Locate the cell with the specified text and output its (x, y) center coordinate. 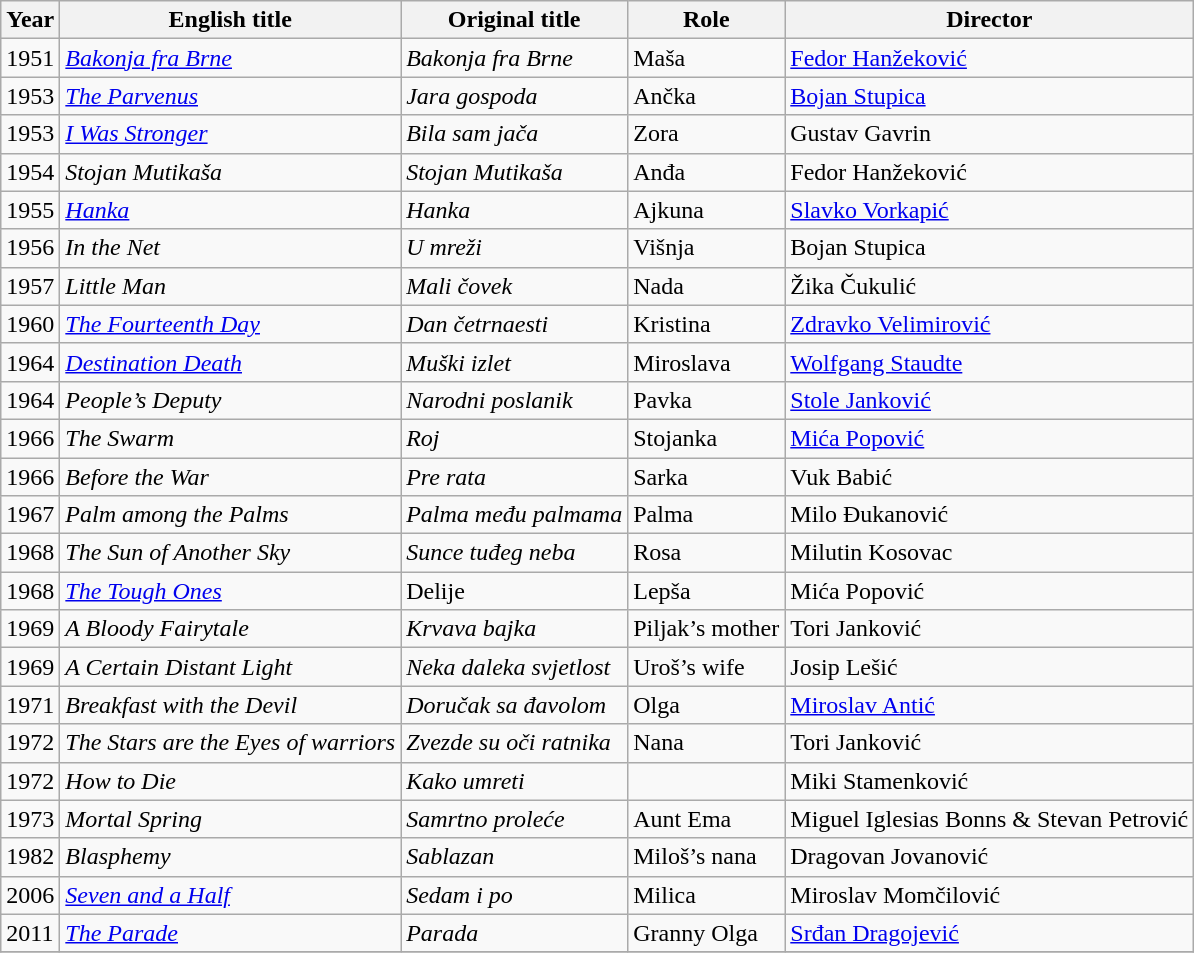
U mreži (514, 248)
Palma među palmama (514, 515)
Narodni poslanik (514, 400)
Before the War (230, 477)
Wolfgang Staudte (990, 362)
Ajkuna (706, 210)
Miki Stamenković (990, 781)
Miloš’s nana (706, 857)
Roj (514, 438)
1967 (30, 515)
Palma (706, 515)
Bila sam jača (514, 134)
Neka daleka svjetlost (514, 667)
Milica (706, 895)
The Parvenus (230, 96)
Miroslava (706, 362)
Pre rata (514, 477)
A Certain Distant Light (230, 667)
Breakfast with the Devil (230, 705)
Lepša (706, 591)
Role (706, 20)
Granny Olga (706, 933)
Parada (514, 933)
The Sun of Another Sky (230, 553)
Original title (514, 20)
Nada (706, 286)
Mali čovek (514, 286)
1951 (30, 58)
Višnja (706, 248)
Stojanka (706, 438)
Jara gospoda (514, 96)
Zvezde su oči ratnika (514, 743)
Olga (706, 705)
Gustav Gavrin (990, 134)
Žika Čukulić (990, 286)
1955 (30, 210)
Palm among the Palms (230, 515)
Sablazan (514, 857)
Vuk Babić (990, 477)
Slavko Vorkapić (990, 210)
Miroslav Antić (990, 705)
Sarka (706, 477)
1982 (30, 857)
Mortal Spring (230, 819)
Kristina (706, 324)
I Was Stronger (230, 134)
1960 (30, 324)
Miroslav Momčilović (990, 895)
1973 (30, 819)
1971 (30, 705)
Director (990, 20)
Seven and a Half (230, 895)
English title (230, 20)
2011 (30, 933)
People’s Deputy (230, 400)
1954 (30, 172)
Sunce tuđeg neba (514, 553)
Muški izlet (514, 362)
Sedam i po (514, 895)
Dragovan Jovanović (990, 857)
Destination Death (230, 362)
How to Die (230, 781)
Nana (706, 743)
Miguel Iglesias Bonns & Stevan Petrović (990, 819)
Krvava bajka (514, 629)
Kako umreti (514, 781)
The Swarm (230, 438)
Anđa (706, 172)
The Stars are the Eyes of warriors (230, 743)
Doručak sa đavolom (514, 705)
Ančka (706, 96)
2006 (30, 895)
Blasphemy (230, 857)
Zdravko Velimirović (990, 324)
1957 (30, 286)
Delije (514, 591)
Year (30, 20)
The Parade (230, 933)
Stole Janković (990, 400)
Uroš’s wife (706, 667)
The Fourteenth Day (230, 324)
Srđan Dragojević (990, 933)
Piljak’s mother (706, 629)
Little Man (230, 286)
Aunt Ema (706, 819)
Maša (706, 58)
Dan četrnaesti (514, 324)
Rosa (706, 553)
Pavka (706, 400)
1956 (30, 248)
Zora (706, 134)
Josip Lešić (990, 667)
In the Net (230, 248)
Samrtno proleće (514, 819)
A Bloody Fairytale (230, 629)
The Tough Ones (230, 591)
Milo Đukanović (990, 515)
Milutin Kosovac (990, 553)
